Search for the cell housing the specified text and yield its [x, y] center coordinate. 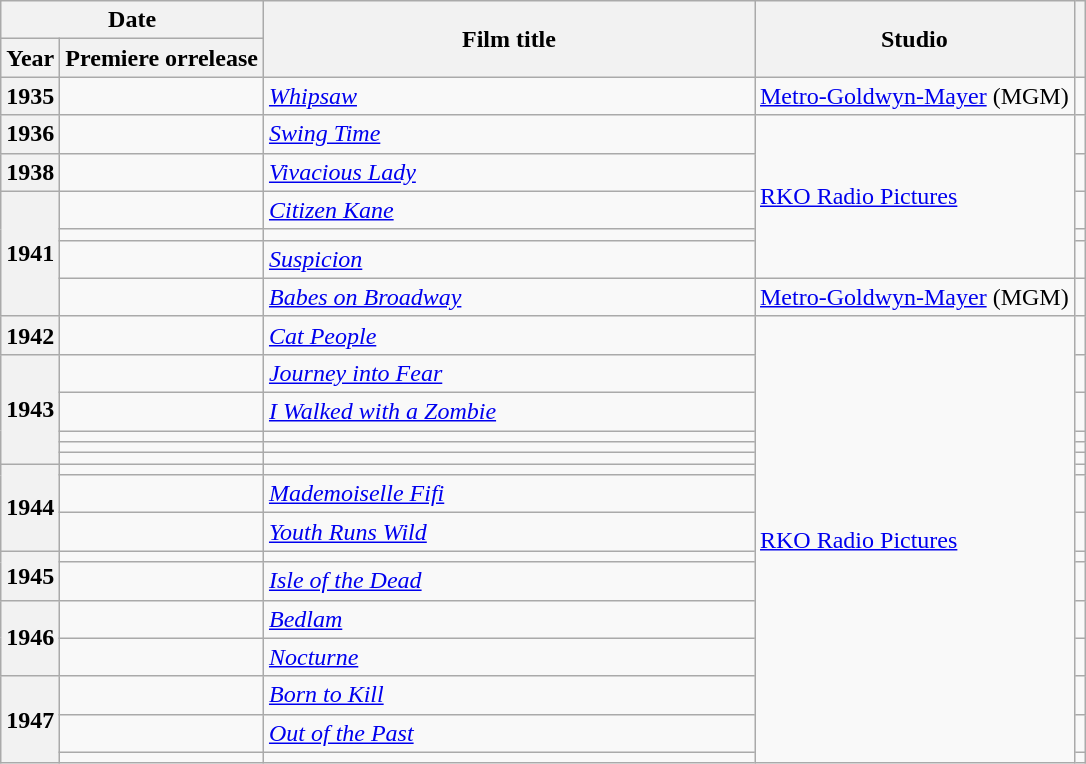
Out of the Past [508, 733]
Cat People [508, 335]
1941 [30, 254]
Journey into Fear [508, 373]
Year [30, 58]
Date [132, 20]
Vivacious Lady [508, 172]
Citizen Kane [508, 210]
1946 [30, 638]
1936 [30, 134]
1944 [30, 508]
Mademoiselle Fifi [508, 494]
1942 [30, 335]
Bedlam [508, 619]
1938 [30, 172]
1947 [30, 720]
Whipsaw [508, 96]
Isle of the Dead [508, 581]
Premiere orrelease [162, 58]
Swing Time [508, 134]
Babes on Broadway [508, 297]
Youth Runs Wild [508, 532]
Born to Kill [508, 695]
Suspicion [508, 259]
Nocturne [508, 657]
1943 [30, 408]
1945 [30, 576]
I Walked with a Zombie [508, 411]
1935 [30, 96]
Film title [508, 39]
Studio [914, 39]
